From the cell containing the given text, extract its center point as [x, y] coordinate. 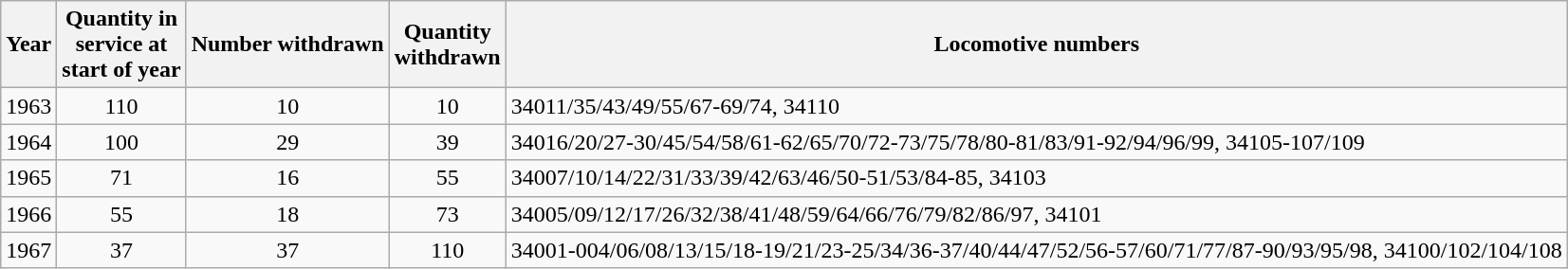
Quantity inservice atstart of year [121, 45]
1967 [28, 250]
34005/09/12/17/26/32/38/41/48/59/64/66/76/79/82/86/97, 34101 [1036, 214]
16 [287, 178]
Number withdrawn [287, 45]
1966 [28, 214]
1964 [28, 142]
1963 [28, 106]
100 [121, 142]
Locomotive numbers [1036, 45]
34016/20/27-30/45/54/58/61-62/65/70/72-73/75/78/80-81/83/91-92/94/96/99, 34105-107/109 [1036, 142]
29 [287, 142]
Quantitywithdrawn [448, 45]
34011/35/43/49/55/67-69/74, 34110 [1036, 106]
18 [287, 214]
39 [448, 142]
73 [448, 214]
71 [121, 178]
34007/10/14/22/31/33/39/42/63/46/50-51/53/84-85, 34103 [1036, 178]
34001-004/06/08/13/15/18-19/21/23-25/34/36-37/40/44/47/52/56-57/60/71/77/87-90/93/95/98, 34100/102/104/108 [1036, 250]
1965 [28, 178]
Year [28, 45]
